Determine the [x, y] coordinate at the center of the cell enclosing the given text.  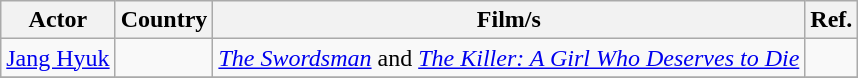
Actor [58, 20]
The Swordsman and The Killer: A Girl Who Deserves to Die [509, 58]
Country [164, 20]
Film/s [509, 20]
Ref. [832, 20]
Jang Hyuk [58, 58]
